Find where the given text appears and provide that cell's center as [x, y] coordinate. 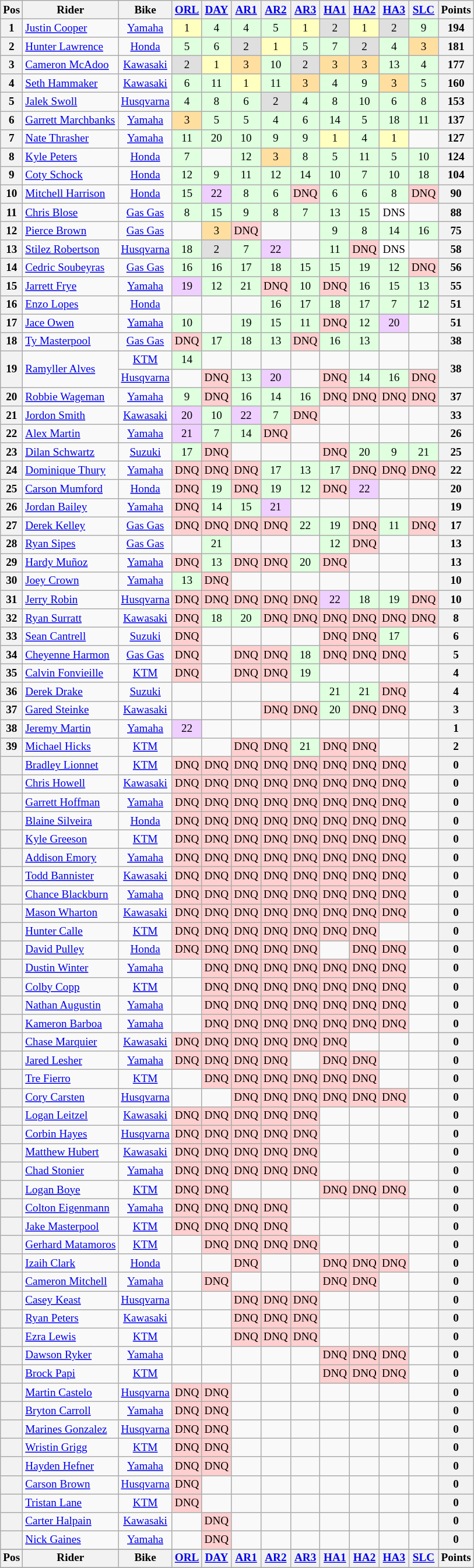
Corbin Hayes [71, 1134]
Derek Kelley [71, 526]
Casey Keast [71, 1300]
137 [456, 120]
Seth Hammaker [71, 83]
75 [456, 231]
181 [456, 47]
Garrett Marchbanks [71, 120]
Blaine Silveira [71, 821]
127 [456, 139]
Colby Copp [71, 987]
Ryan Surratt [71, 618]
Ryan Peters [71, 1319]
90 [456, 194]
58 [456, 249]
Dawson Ryker [71, 1355]
Brock Papi [71, 1374]
Stilez Robertson [71, 249]
35 [12, 674]
Calvin Fonvieille [71, 674]
Nathan Augustin [71, 1005]
Ty Masterpool [71, 341]
Derek Drake [71, 692]
Joey Crown [71, 581]
56 [456, 268]
Gared Steinke [71, 710]
Chris Blose [71, 213]
Jeremy Martin [71, 729]
Hayden Hefner [71, 1466]
124 [456, 157]
Robbie Wageman [71, 397]
177 [456, 65]
27 [12, 526]
Carson Mumford [71, 489]
Mason Wharton [71, 913]
Garrett Hoffman [71, 802]
Hunter Calle [71, 932]
Bryton Carroll [71, 1411]
39 [12, 747]
153 [456, 102]
30 [12, 581]
Martin Castelo [71, 1393]
Enzo Lopes [71, 305]
Justin Cooper [71, 28]
Dilan Schwartz [71, 452]
Logan Boye [71, 1190]
Jared Lesher [71, 1060]
Ryan Sipes [71, 544]
194 [456, 28]
Cory Carsten [71, 1097]
Marines Gonzalez [71, 1429]
Cameron McAdoo [71, 65]
Colton Eigenmann [71, 1208]
Cedric Soubeyras [71, 268]
36 [12, 692]
David Pulley [71, 950]
Kyle Greeson [71, 839]
Wristin Grigg [71, 1448]
Jordan Bailey [71, 508]
Nick Gaines [71, 1540]
Nate Thrasher [71, 139]
Hardy Muñoz [71, 563]
Tre Fierro [71, 1079]
Jalek Swoll [71, 102]
Ezra Lewis [71, 1337]
Jace Owen [71, 323]
88 [456, 213]
Izaih Clark [71, 1263]
Cameron Mitchell [71, 1282]
29 [12, 563]
Chris Howell [71, 784]
Cheyenne Harmon [71, 655]
Addison Emory [71, 858]
Coty Schock [71, 175]
24 [12, 471]
Logan Leitzel [71, 1116]
32 [12, 618]
Chase Marquier [71, 1042]
104 [456, 175]
55 [456, 286]
34 [12, 655]
Hunter Lawrence [71, 47]
Michael Hicks [71, 747]
Dominique Thury [71, 471]
160 [456, 83]
Alex Martin [71, 434]
Mitchell Harrison [71, 194]
Jerry Robin [71, 600]
Carter Halpain [71, 1521]
Pierce Brown [71, 231]
23 [12, 452]
31 [12, 600]
Chance Blackburn [71, 894]
Matthew Hubert [71, 1153]
Gerhard Matamoros [71, 1245]
Ramyller Alves [71, 369]
Jordon Smith [71, 415]
Sean Cantrell [71, 636]
Carson Brown [71, 1485]
Kyle Peters [71, 157]
Chad Stonier [71, 1171]
Tristan Lane [71, 1503]
Bradley Lionnet [71, 766]
Todd Bannister [71, 876]
Jarrett Frye [71, 286]
Kameron Barboa [71, 1024]
28 [12, 544]
Dustin Winter [71, 968]
Jake Masterpool [71, 1227]
